Search for the cell housing the specified text and yield its (x, y) center coordinate. 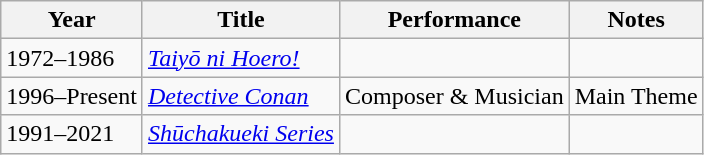
1996–Present (72, 96)
Main Theme (636, 96)
1972–1986 (72, 58)
1991–2021 (72, 134)
Performance (454, 20)
Title (240, 20)
Composer & Musician (454, 96)
Shūchakueki Series (240, 134)
Year (72, 20)
Notes (636, 20)
Taiyō ni Hoero! (240, 58)
Detective Conan (240, 96)
